Return the [X, Y] coordinate for the center point of the cell that contains the specified text.  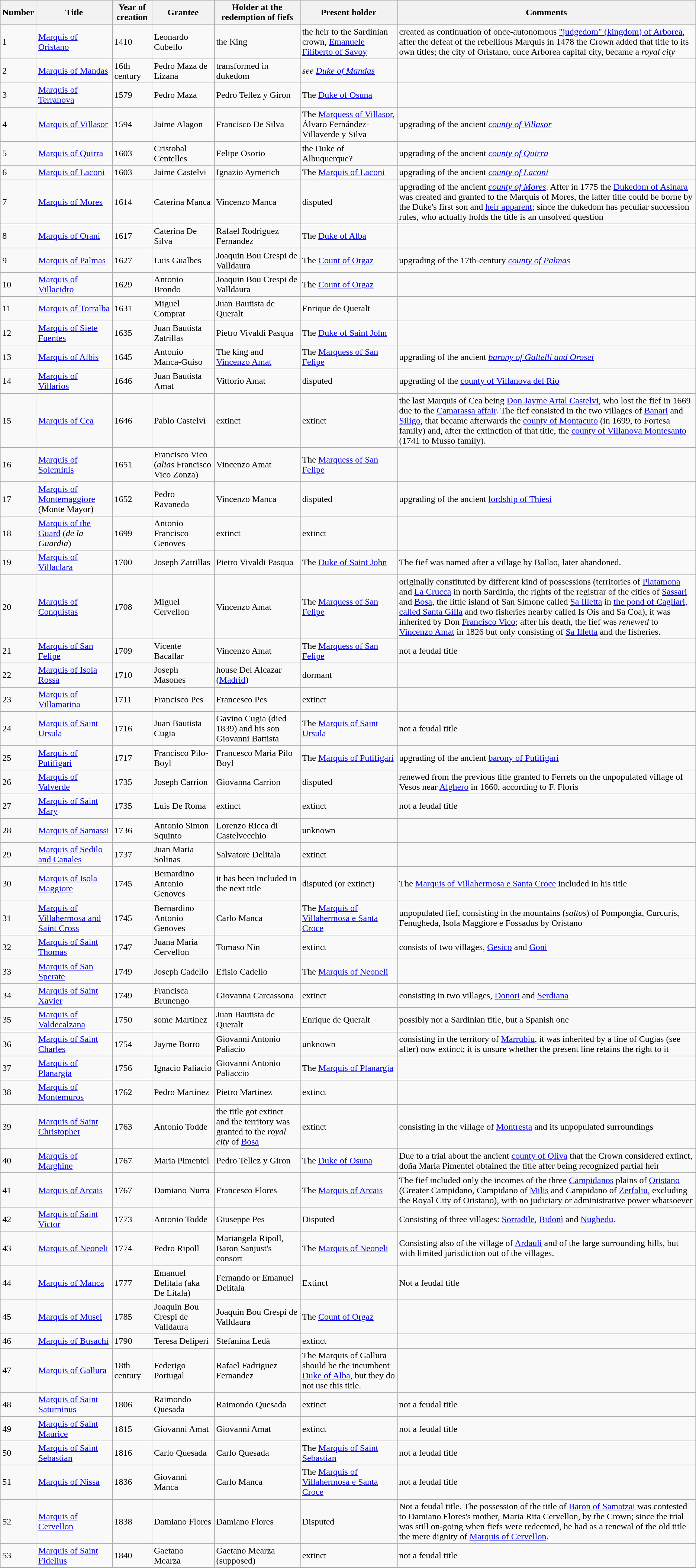
upgrading of the ancient county of Villasor [547, 124]
Comments [547, 13]
Marquis of Saint Victor [74, 1219]
1708 [132, 607]
consisting in the village of Montresta and its unpopulated surroundings [547, 1127]
The Marquis of Arcais [349, 1190]
16 [18, 465]
Marquis of Montemaggiore (Monte Mayor) [74, 499]
1815 [132, 1429]
1631 [132, 309]
34 [18, 996]
Tomaso Nin [257, 947]
Giovanna Carcassona [257, 996]
18th century [132, 1371]
Marquis of Manca [74, 1283]
Marquis of Valverde [74, 782]
1750 [132, 1020]
21 [18, 651]
Antonio Francisco Genoves [183, 533]
renewed from the previous title granted to Ferrets on the unpopulated village of Vesos near Alghero in 1660, according to F. Floris [547, 782]
Consisting of three villages: Sorradile, Bidonì and Nughedu. [547, 1219]
46 [18, 1341]
Present holder [349, 13]
Antonio Simon Squinto [183, 830]
15 [18, 421]
1614 [132, 202]
Gaetano Mearza [183, 1556]
Marquis of the Guard (de la Guardia) [74, 533]
the Duke of Albuquerque? [349, 153]
26 [18, 782]
14 [18, 381]
transformed in dukedom [257, 71]
Lorenzo Ricca di Castelvecchio [257, 830]
Marquis of Putifigari [74, 758]
Ignazio Aymerich [257, 173]
24 [18, 728]
1410 [132, 42]
Pedro Ravaneda [183, 499]
The fief was named after a village by Ballao, later abandoned. [547, 562]
1645 [132, 357]
Efisio Cadello [257, 971]
53 [18, 1556]
Marquis of Musei [74, 1317]
Marquis of Mores [74, 202]
1747 [132, 947]
32 [18, 947]
Damiano Nurra [183, 1190]
1816 [132, 1453]
The Marquis of Saint Sebastian [349, 1453]
1836 [132, 1482]
Joseph Cadello [183, 971]
17 [18, 499]
1617 [132, 236]
Marquis of Saint Saturninus [74, 1405]
Marquis of Soleminis [74, 465]
5 [18, 153]
Juan Bautista Cugia [183, 728]
upgrading of the ancient county of Laconi [547, 173]
Caterina De Silva [183, 236]
33 [18, 971]
Marquis of Torralba [74, 309]
1709 [132, 651]
27 [18, 806]
1762 [132, 1092]
Marquis of Saint Thomas [74, 947]
Leonardo Cubello [183, 42]
unpopulated fief, consisting in the mountains (saltos) of Pompongia, Curcuris, Fenugheda, Isola Maggiore e Fossadus by Oristano [547, 918]
Felipe Osorio [257, 153]
1773 [132, 1219]
1700 [132, 562]
Caterina Manca [183, 202]
1716 [132, 728]
Maria Pimentel [183, 1161]
Marquis of Arcais [74, 1190]
Pedro Ripoll [183, 1248]
Pedro Maza de Lizana [183, 71]
Giuseppe Pes [257, 1219]
Giovanna Carrion [257, 782]
Marquis of Quirra [74, 153]
The Marquis of Putifigari [349, 758]
possibly not a Sardinian title, but a Spanish one [547, 1020]
41 [18, 1190]
Marquis of Conquistas [74, 607]
28 [18, 830]
52 [18, 1522]
Marquis of Saint Christopher [74, 1127]
Marquis of Valdecalzana [74, 1020]
1790 [132, 1341]
2 [18, 71]
Stefanina Ledà [257, 1341]
The Marquess of Villasor, Álvaro Fernández-Villaverde y Silva [349, 124]
Marquis of Terranova [74, 95]
Marquis of Isola Rossa [74, 675]
1594 [132, 124]
Vicente Bacallar [183, 651]
Marquis of San Felipe [74, 651]
upgrading of the ancient lordship of Thiesi [547, 499]
Extinct [349, 1283]
Marquis of Cea [74, 421]
Marquis of Sedilo and Canales [74, 854]
Marquis of Samassi [74, 830]
Marquis of Villahermosa and Saint Cross [74, 918]
Francisco Pes [183, 699]
the title got extinct and the territory was granted to the royal city of Bosa [257, 1127]
Salvatore Delitala [257, 854]
Luis Gualbes [183, 260]
upgrading of the 17th-century county of Palmas [547, 260]
7 [18, 202]
37 [18, 1068]
44 [18, 1283]
some Martinez [183, 1020]
Marquis of Nissa [74, 1482]
Francesco Pes [257, 699]
51 [18, 1482]
1840 [132, 1556]
Rafael Fadriguez Fernandez [257, 1371]
Mariangela Ripoll, Baron Sanjust's consort [257, 1248]
25 [18, 758]
8 [18, 236]
Juan Bautista Zatrillas [183, 332]
Marquis of San Sperate [74, 971]
1777 [132, 1283]
1711 [132, 699]
the King [257, 42]
Marquis of Planargia [74, 1068]
Teresa Deliperi [183, 1341]
6 [18, 173]
Marquis of Palmas [74, 260]
Marquis of Gallura [74, 1371]
Fernando or Emanuel Delitala [257, 1283]
Marquis of Villacidro [74, 284]
Marquis of Villasor [74, 124]
Joseph Carrion [183, 782]
1710 [132, 675]
16th century [132, 71]
Gaetano Mearza (supposed) [257, 1556]
Miguel Cervellon [183, 607]
Jayme Borro [183, 1044]
Marquis of Marghine [74, 1161]
Title [74, 13]
Giovanni Antonio Paliaccio [257, 1068]
Joseph Zatrillas [183, 562]
Francisco Pilo-Boyl [183, 758]
1717 [132, 758]
1736 [132, 830]
Miguel Comprat [183, 309]
Juan Bautista Amat [183, 381]
13 [18, 357]
Marquis of Saint Mary [74, 806]
Marquis of Villaclara [74, 562]
38 [18, 1092]
1763 [132, 1127]
1838 [132, 1522]
23 [18, 699]
dormant [349, 675]
Juan Maria Solinas [183, 854]
1627 [132, 260]
Pedro Maza [183, 95]
1579 [132, 95]
1699 [132, 533]
disputed (or extinct) [349, 884]
Marquis of Villarios [74, 381]
The Marquis of Planargia [349, 1068]
Marquis of Saint Maurice [74, 1429]
Federigo Portugal [183, 1371]
upgrading of the ancient barony of Putifigari [547, 758]
11 [18, 309]
Pablo Castelvì [183, 421]
Antonio Manca-Guiso [183, 357]
Ignacio Paliacio [183, 1068]
19 [18, 562]
Marquis of Villamarina [74, 699]
Francisco Vico (alias Francisco Vico Zonza) [183, 465]
Marquis of Saint Ursula [74, 728]
30 [18, 884]
Marquis of Cervellon [74, 1522]
Giovanni Manca [183, 1482]
Consisting also of the village of Ardauli and of the large surrounding hills, but with limited jurisdiction out of the villages. [547, 1248]
43 [18, 1248]
39 [18, 1127]
Cristobal Centelles [183, 153]
Marquis of Saint Charles [74, 1044]
Not a feudal title [547, 1283]
The Duke of Alba [349, 236]
Marquis of Neoneli [74, 1248]
1737 [132, 854]
Francesco Flores [257, 1190]
Pedro Martinez [183, 1092]
Juana Maria Cervellon [183, 947]
The Marquis of Gallura should be the incumbent Duke of Alba, but they do not use this title. [349, 1371]
36 [18, 1044]
1774 [132, 1248]
3 [18, 95]
47 [18, 1371]
Francisco De Silva [257, 124]
the heir to the Sardinian crown, Emanuele Filiberto of Savoy [349, 42]
see Duke of Mandas [349, 71]
Rafael Rodriguez Fernandez [257, 236]
The king and Vincenzo Amat [257, 357]
Pietro Martinez [257, 1092]
upgrading of the county of Villanova del Rio [547, 381]
Antonio Brondo [183, 284]
consisting in two villages, Donori and Serdiana [547, 996]
Marquis of Saint Fidelius [74, 1556]
Holder at the redemption of fiefs [257, 13]
22 [18, 675]
1785 [132, 1317]
9 [18, 260]
Marquis of Albis [74, 357]
upgrading of the ancient county of Quirra [547, 153]
1756 [132, 1068]
Marquis of Montemuros [74, 1092]
42 [18, 1219]
20 [18, 607]
40 [18, 1161]
Jaime Alagon [183, 124]
1 [18, 42]
The Marquis of Saint Ursula [349, 728]
1806 [132, 1405]
Marquis of Mandas [74, 71]
1754 [132, 1044]
10 [18, 284]
it has been included in the next title [257, 884]
Marquis of Saint Xavier [74, 996]
18 [18, 533]
Joseph Masones [183, 675]
Marquis of Isola Maggiore [74, 884]
Grantee [183, 13]
Marquis of Saint Sebastian [74, 1453]
Emanuel Delitala (aka De Litala) [183, 1283]
Luis De Roma [183, 806]
Marquis of Orani [74, 236]
house Del Alcazar (Madrid) [257, 675]
Marquis of Siete Fuentes [74, 332]
Jaime Castelvi [183, 173]
31 [18, 918]
1651 [132, 465]
The Marquis of Laconi [349, 173]
consists of two villages, Gesico and Goni [547, 947]
Marquis of Busachi [74, 1341]
upgrading of the ancient barony of Galtelli and Orosei [547, 357]
50 [18, 1453]
48 [18, 1405]
1629 [132, 284]
Marquis of Oristano [74, 42]
Number [18, 13]
Vittorio Amat [257, 381]
Giovanni Antonio Paliacio [257, 1044]
Marquis of Laconi [74, 173]
The Marquis of Villahermosa e Santa Croce included in his title [547, 884]
Gavino Cugia (died 1839) and his son Giovanni Battista [257, 728]
29 [18, 854]
35 [18, 1020]
45 [18, 1317]
12 [18, 332]
Year of creation [132, 13]
1652 [132, 499]
Francisca Brunengo [183, 996]
1635 [132, 332]
49 [18, 1429]
Francesco Maria Pilo Boyl [257, 758]
4 [18, 124]
